For the text-containing cell, return its midpoint in [x, y] coordinate format. 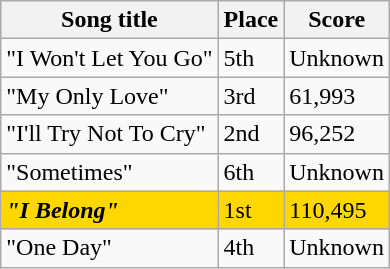
1st [251, 210]
"I'll Try Not To Cry" [110, 134]
6th [251, 172]
5th [251, 58]
"One Day" [110, 248]
2nd [251, 134]
Song title [110, 20]
4th [251, 248]
"Sometimes" [110, 172]
"I Belong" [110, 210]
61,993 [337, 96]
3rd [251, 96]
96,252 [337, 134]
110,495 [337, 210]
Score [337, 20]
"I Won't Let You Go" [110, 58]
Place [251, 20]
"My Only Love" [110, 96]
